Find where the given text appears and provide that cell's center as (x, y) coordinate. 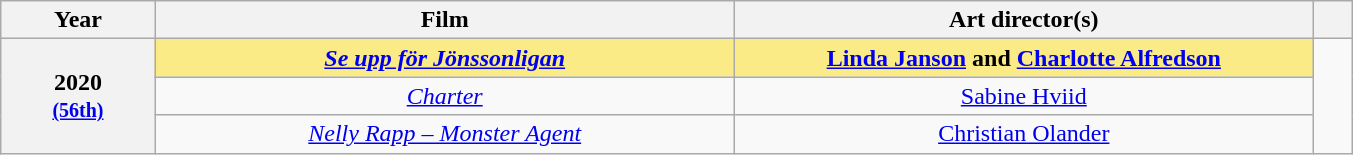
Christian Olander (1024, 134)
2020(56th) (78, 96)
Film (444, 20)
Linda Janson and Charlotte Alfredson (1024, 58)
Art director(s) (1024, 20)
Se upp för Jönssonligan (444, 58)
Nelly Rapp – Monster Agent (444, 134)
Charter (444, 96)
Sabine Hviid (1024, 96)
Year (78, 20)
